Detect which cell encompasses the target text, then output its [X, Y] center coordinate. 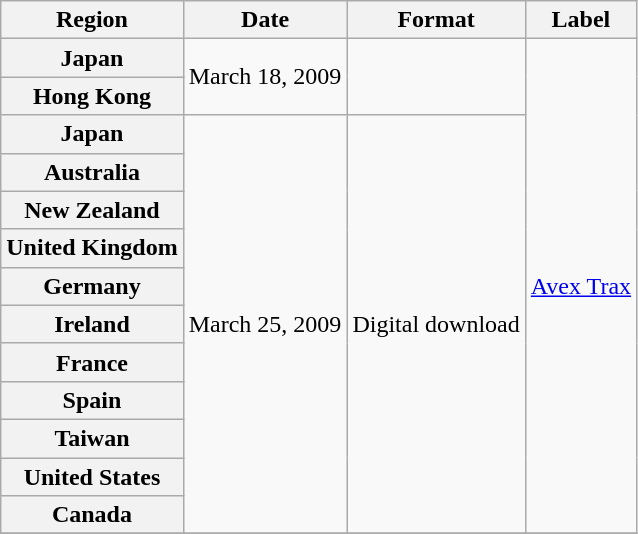
New Zealand [92, 210]
Format [436, 20]
Hong Kong [92, 96]
Spain [92, 400]
Label [580, 20]
Avex Trax [580, 286]
Australia [92, 172]
Date [265, 20]
Canada [92, 515]
March 18, 2009 [265, 77]
United Kingdom [92, 248]
Digital download [436, 324]
Ireland [92, 324]
Taiwan [92, 438]
United States [92, 477]
Region [92, 20]
France [92, 362]
March 25, 2009 [265, 324]
Germany [92, 286]
